Scan for the cell matching the given text and deliver its [x, y] coordinate at center. 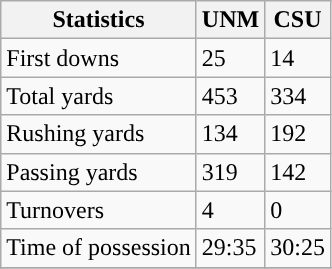
Statistics [99, 20]
CSU [298, 20]
334 [298, 96]
First downs [99, 58]
4 [230, 210]
453 [230, 96]
25 [230, 58]
142 [298, 172]
Total yards [99, 96]
14 [298, 58]
30:25 [298, 248]
0 [298, 210]
UNM [230, 20]
192 [298, 134]
29:35 [230, 248]
Rushing yards [99, 134]
134 [230, 134]
Turnovers [99, 210]
Time of possession [99, 248]
Passing yards [99, 172]
319 [230, 172]
